Find where the given text appears and provide that cell's center as [x, y] coordinate. 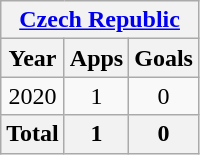
2020 [33, 96]
Total [33, 134]
Apps [96, 58]
Goals [164, 58]
Czech Republic [100, 20]
Year [33, 58]
